Capture the cell that displays the provided text and extract its (x, y) central coordinate. 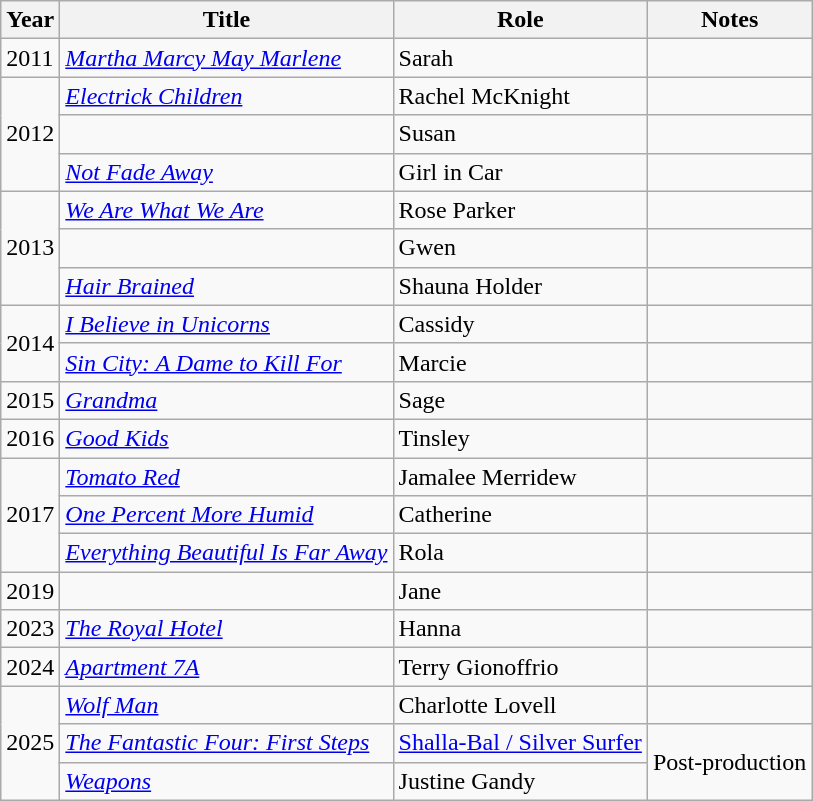
Grandma (226, 400)
2025 (30, 743)
We Are What We Are (226, 210)
Weapons (226, 781)
Shalla-Bal / Silver Surfer (520, 743)
Hair Brained (226, 286)
Not Fade Away (226, 172)
Rola (520, 553)
I Believe in Unicorns (226, 324)
Good Kids (226, 438)
Susan (520, 134)
Tomato Red (226, 477)
Electrick Children (226, 96)
Charlotte Lovell (520, 705)
Catherine (520, 515)
2012 (30, 134)
Hanna (520, 629)
The Fantastic Four: First Steps (226, 743)
Wolf Man (226, 705)
Shauna Holder (520, 286)
Justine Gandy (520, 781)
Sarah (520, 58)
One Percent More Humid (226, 515)
Sage (520, 400)
Year (30, 20)
2013 (30, 248)
Post-production (729, 762)
2011 (30, 58)
Role (520, 20)
Tinsley (520, 438)
Apartment 7A (226, 667)
Notes (729, 20)
Terry Gionoffrio (520, 667)
2016 (30, 438)
2019 (30, 591)
2014 (30, 343)
2024 (30, 667)
Jane (520, 591)
Girl in Car (520, 172)
Rachel McKnight (520, 96)
Marcie (520, 362)
The Royal Hotel (226, 629)
Sin City: A Dame to Kill For (226, 362)
Rose Parker (520, 210)
Title (226, 20)
Everything Beautiful Is Far Away (226, 553)
2023 (30, 629)
2017 (30, 515)
Martha Marcy May Marlene (226, 58)
Cassidy (520, 324)
Jamalee Merridew (520, 477)
2015 (30, 400)
Gwen (520, 248)
